Scan for the cell matching the given text and deliver its [X, Y] coordinate at center. 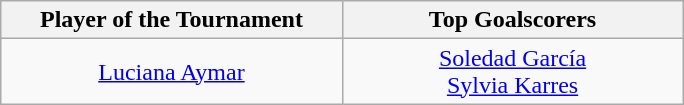
Luciana Aymar [172, 72]
Soledad García Sylvia Karres [512, 72]
Top Goalscorers [512, 20]
Player of the Tournament [172, 20]
